Pinpoint the cell where the given text exists, returning its [X, Y] midpoint coordinate. 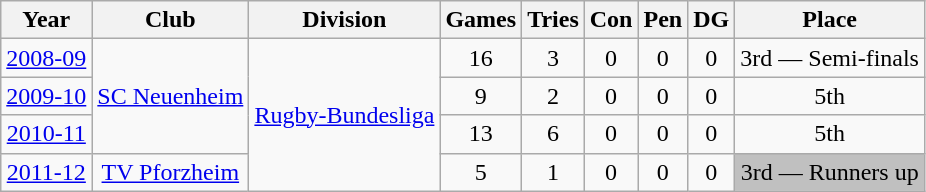
2011-12 [46, 172]
DG [712, 20]
Club [170, 20]
6 [554, 134]
3 [554, 58]
16 [481, 58]
3rd — Runners up [830, 172]
Division [344, 20]
2 [554, 96]
Rugby-Bundesliga [344, 115]
2009-10 [46, 96]
3rd — Semi-finals [830, 58]
Con [611, 20]
Place [830, 20]
9 [481, 96]
Pen [663, 20]
2010-11 [46, 134]
Tries [554, 20]
Year [46, 20]
13 [481, 134]
2008-09 [46, 58]
1 [554, 172]
Games [481, 20]
5 [481, 172]
TV Pforzheim [170, 172]
SC Neuenheim [170, 96]
